Return the [x, y] coordinate for the center point of the cell that contains the specified text.  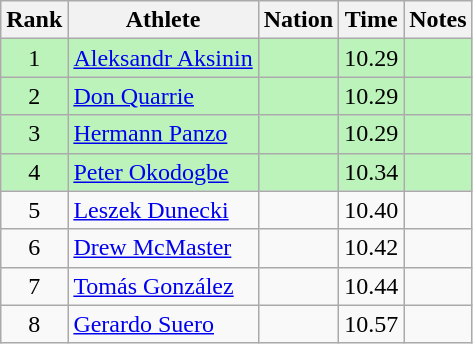
10.34 [372, 172]
Aleksandr Aksinin [163, 58]
3 [34, 134]
Time [372, 20]
6 [34, 248]
Rank [34, 20]
Peter Okodogbe [163, 172]
7 [34, 286]
Gerardo Suero [163, 324]
Hermann Panzo [163, 134]
Drew McMaster [163, 248]
4 [34, 172]
10.44 [372, 286]
1 [34, 58]
Athlete [163, 20]
Nation [298, 20]
Tomás González [163, 286]
10.40 [372, 210]
2 [34, 96]
Don Quarrie [163, 96]
10.42 [372, 248]
5 [34, 210]
Notes [438, 20]
10.57 [372, 324]
8 [34, 324]
Leszek Dunecki [163, 210]
